Return the [x, y] coordinate for the center point of the cell that contains the specified text.  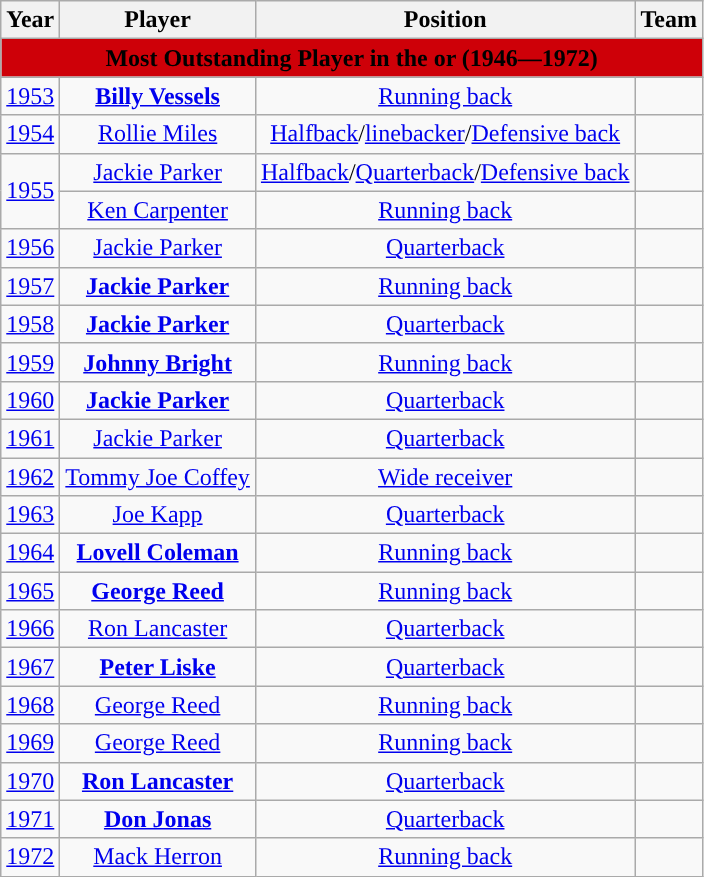
Peter Liske [158, 667]
Most Outstanding Player in the or (1946—1972) [352, 58]
Position [445, 20]
1954 [30, 134]
Rollie Miles [158, 134]
Johnny Bright [158, 362]
Team [669, 20]
Halfback/Quarterback/Defensive back [445, 172]
1967 [30, 667]
1956 [30, 248]
1965 [30, 591]
1958 [30, 324]
Mack Herron [158, 857]
Lovell Coleman [158, 553]
1968 [30, 705]
Billy Vessels [158, 96]
Ken Carpenter [158, 210]
1955 [30, 191]
1966 [30, 629]
1962 [30, 477]
Don Jonas [158, 819]
Halfback/linebacker/Defensive back [445, 134]
1969 [30, 743]
1970 [30, 781]
Year [30, 20]
1957 [30, 286]
Tommy Joe Coffey [158, 477]
Player [158, 20]
1971 [30, 819]
Joe Kapp [158, 515]
1961 [30, 438]
1963 [30, 515]
1953 [30, 96]
1960 [30, 400]
1972 [30, 857]
1959 [30, 362]
Wide receiver [445, 477]
1964 [30, 553]
